Determine the (x, y) coordinate at the center of the cell enclosing the given text.  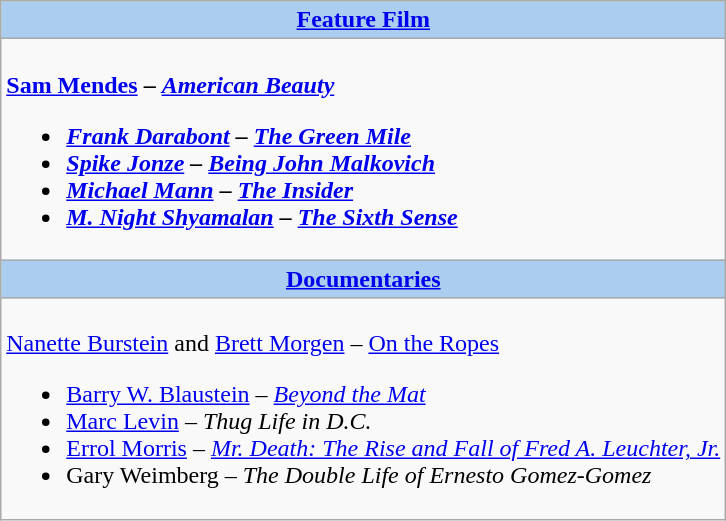
Feature Film (364, 20)
Documentaries (364, 279)
